Output the (x, y) coordinate of the center of the cell containing the given text.  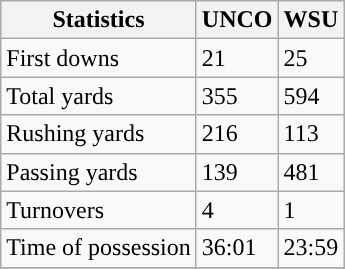
594 (311, 96)
113 (311, 134)
355 (237, 96)
481 (311, 172)
4 (237, 210)
25 (311, 58)
WSU (311, 20)
36:01 (237, 248)
First downs (99, 58)
Turnovers (99, 210)
Time of possession (99, 248)
1 (311, 210)
Total yards (99, 96)
23:59 (311, 248)
UNCO (237, 20)
Rushing yards (99, 134)
Passing yards (99, 172)
21 (237, 58)
216 (237, 134)
139 (237, 172)
Statistics (99, 20)
